Return the (x, y) coordinate for the center point of the cell that contains the specified text.  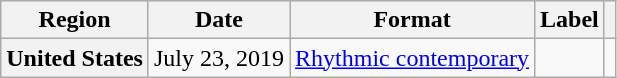
Label (570, 20)
Format (412, 20)
Date (218, 20)
July 23, 2019 (218, 58)
United States (75, 58)
Rhythmic contemporary (412, 58)
Region (75, 20)
